Provide the (x, y) coordinate of the cell's center where the given text is located.  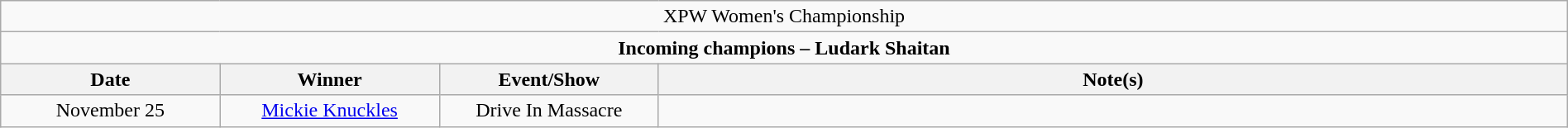
November 25 (111, 111)
Mickie Knuckles (329, 111)
Event/Show (549, 79)
Incoming champions – Ludark Shaitan (784, 48)
Winner (329, 79)
Date (111, 79)
XPW Women's Championship (784, 17)
Note(s) (1113, 79)
Drive In Massacre (549, 111)
